Find where the given text appears and provide that cell's center as [X, Y] coordinate. 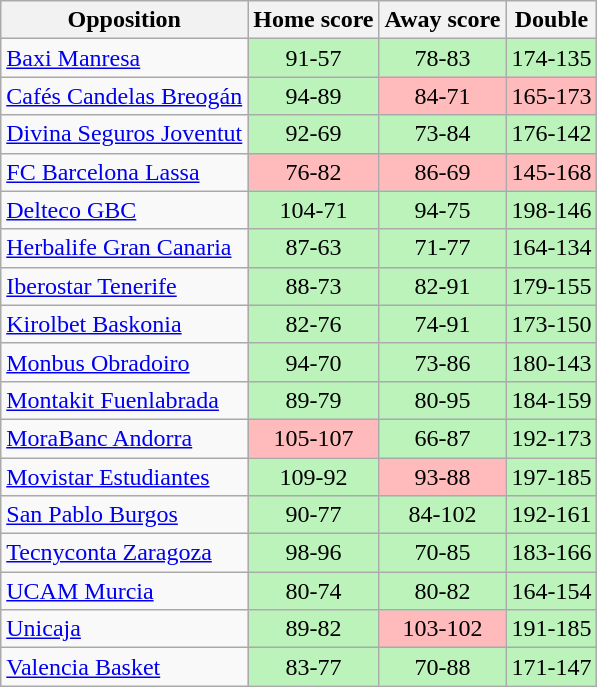
191-185 [552, 629]
174-135 [552, 58]
171-147 [552, 667]
84-102 [442, 515]
Tecnyconta Zaragoza [124, 553]
Away score [442, 20]
82-76 [314, 324]
145-168 [552, 172]
192-161 [552, 515]
Herbalife Gran Canaria [124, 248]
76-82 [314, 172]
103-102 [442, 629]
180-143 [552, 362]
Double [552, 20]
83-77 [314, 667]
80-95 [442, 400]
71-77 [442, 248]
78-83 [442, 58]
192-173 [552, 438]
Iberostar Tenerife [124, 286]
179-155 [552, 286]
Cafés Candelas Breogán [124, 96]
MoraBanc Andorra [124, 438]
105-107 [314, 438]
UCAM Murcia [124, 591]
86-69 [442, 172]
89-82 [314, 629]
66-87 [442, 438]
Unicaja [124, 629]
92-69 [314, 134]
87-63 [314, 248]
91-57 [314, 58]
Divina Seguros Joventut [124, 134]
164-134 [552, 248]
Baxi Manresa [124, 58]
Home score [314, 20]
San Pablo Burgos [124, 515]
93-88 [442, 477]
80-82 [442, 591]
164-154 [552, 591]
176-142 [552, 134]
94-75 [442, 210]
73-84 [442, 134]
70-88 [442, 667]
Monbus Obradoiro [124, 362]
Montakit Fuenlabrada [124, 400]
Movistar Estudiantes [124, 477]
197-185 [552, 477]
184-159 [552, 400]
73-86 [442, 362]
Valencia Basket [124, 667]
Kirolbet Baskonia [124, 324]
Opposition [124, 20]
84-71 [442, 96]
173-150 [552, 324]
198-146 [552, 210]
89-79 [314, 400]
94-70 [314, 362]
82-91 [442, 286]
90-77 [314, 515]
165-173 [552, 96]
Delteco GBC [124, 210]
109-92 [314, 477]
74-91 [442, 324]
88-73 [314, 286]
183-166 [552, 553]
70-85 [442, 553]
FC Barcelona Lassa [124, 172]
80-74 [314, 591]
98-96 [314, 553]
104-71 [314, 210]
94-89 [314, 96]
